Extract the [X, Y] coordinate from the center of the cell holding the provided text.  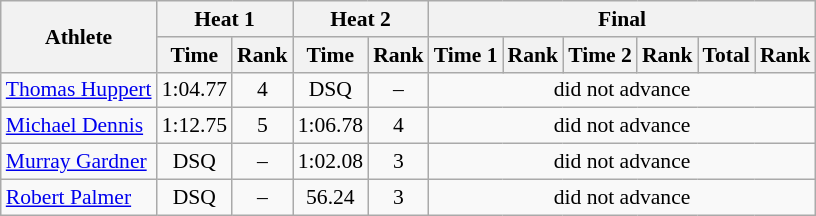
Thomas Huppert [79, 90]
Heat 2 [361, 19]
56.24 [330, 197]
Heat 1 [225, 19]
1:06.78 [330, 126]
5 [262, 126]
Final [622, 19]
Time 2 [600, 55]
Total [726, 55]
1:12.75 [194, 126]
Time 1 [466, 55]
1:04.77 [194, 90]
Murray Gardner [79, 162]
Michael Dennis [79, 126]
Robert Palmer [79, 197]
1:02.08 [330, 162]
Athlete [79, 36]
